Identify which cell holds the provided text, then report its [X, Y] central coordinate. 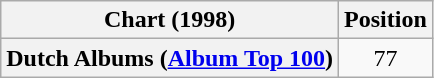
Position [386, 20]
77 [386, 58]
Dutch Albums (Album Top 100) [170, 58]
Chart (1998) [170, 20]
